Return the [x, y] coordinate for the center point of the cell that contains the specified text.  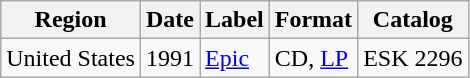
1991 [170, 58]
ESK 2296 [413, 58]
Epic [235, 58]
Catalog [413, 20]
Date [170, 20]
CD, LP [313, 58]
United States [71, 58]
Format [313, 20]
Region [71, 20]
Label [235, 20]
